Return [X, Y] of the center of cell containing provided text 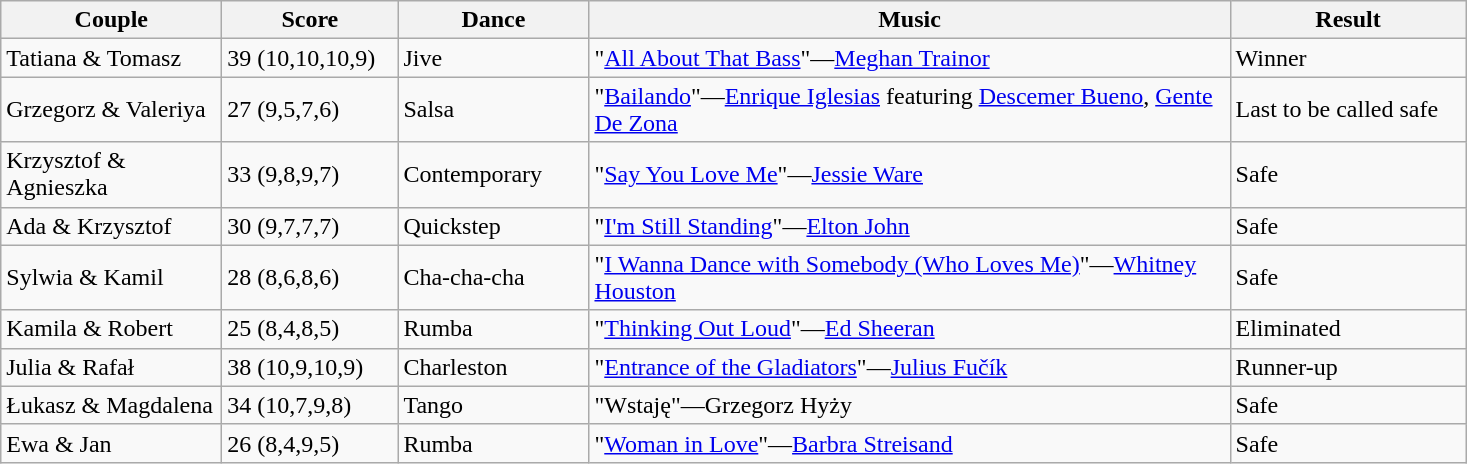
Salsa [494, 110]
"Woman in Love"—Barbra Streisand [910, 443]
"Entrance of the Gladiators"—Julius Fučík [910, 367]
Grzegorz & Valeriya [112, 110]
"Bailando"—Enrique Iglesias featuring Descemer Bueno, Gente De Zona [910, 110]
27 (9,5,7,6) [310, 110]
Quickstep [494, 226]
Result [1348, 20]
Dance [494, 20]
30 (9,7,7,7) [310, 226]
"Say You Love Me"—Jessie Ware [910, 174]
34 (10,7,9,8) [310, 405]
28 (8,6,8,6) [310, 278]
Last to be called safe [1348, 110]
Julia & Rafał [112, 367]
Tatiana & Tomasz [112, 58]
26 (8,4,9,5) [310, 443]
Kamila & Robert [112, 329]
Winner [1348, 58]
38 (10,9,10,9) [310, 367]
Charleston [494, 367]
Ewa & Jan [112, 443]
Tango [494, 405]
"Wstaję"—Grzegorz Hyży [910, 405]
Contemporary [494, 174]
"Thinking Out Loud"—Ed Sheeran [910, 329]
Score [310, 20]
Jive [494, 58]
Ada & Krzysztof [112, 226]
Couple [112, 20]
Runner-up [1348, 367]
25 (8,4,8,5) [310, 329]
Krzysztof & Agnieszka [112, 174]
"I Wanna Dance with Somebody (Who Loves Me)"—Whitney Houston [910, 278]
Sylwia & Kamil [112, 278]
Eliminated [1348, 329]
"All About That Bass"—Meghan Trainor [910, 58]
Music [910, 20]
39 (10,10,10,9) [310, 58]
Cha-cha-cha [494, 278]
Łukasz & Magdalena [112, 405]
"I'm Still Standing"—Elton John [910, 226]
33 (9,8,9,7) [310, 174]
